Scan for the cell matching the given text and deliver its (X, Y) coordinate at center. 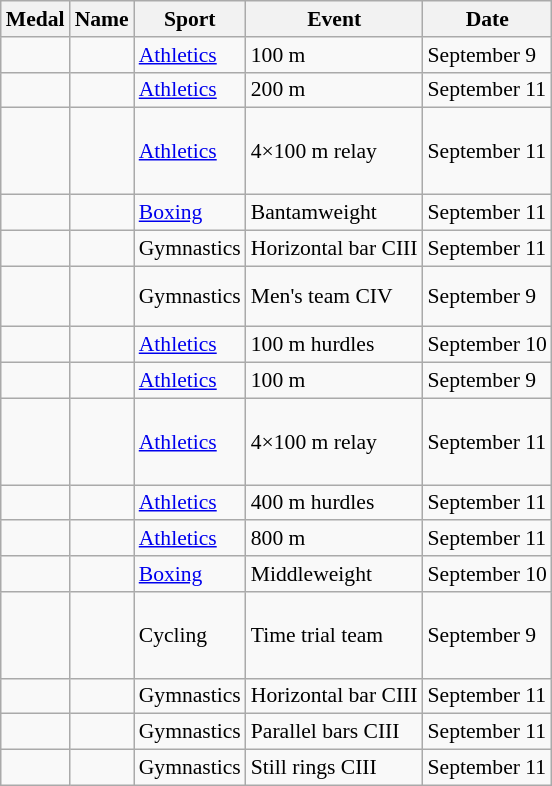
Name (102, 19)
800 m (334, 539)
Medal (36, 19)
Men's team CIV (334, 296)
Time trial team (334, 636)
Bantamweight (334, 213)
200 m (334, 90)
Still rings CIII (334, 768)
Event (334, 19)
Middleweight (334, 574)
Parallel bars CIII (334, 732)
Cycling (190, 636)
100 m hurdles (334, 345)
400 m hurdles (334, 503)
Sport (190, 19)
Date (488, 19)
